Detect which cell encompasses the target text, then output its [x, y] center coordinate. 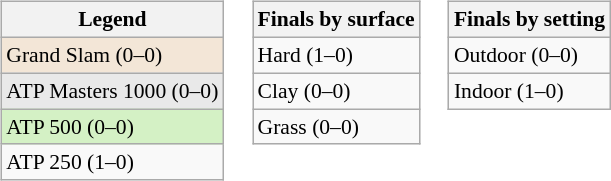
Indoor (1–0) [530, 91]
Finals by setting [530, 20]
Grass (0–0) [336, 127]
ATP Masters 1000 (0–0) [112, 91]
ATP 500 (0–0) [112, 127]
ATP 250 (1–0) [112, 162]
Outdoor (0–0) [530, 55]
Legend [112, 20]
Finals by surface [336, 20]
Clay (0–0) [336, 91]
Grand Slam (0–0) [112, 55]
Hard (1–0) [336, 55]
